Search for the cell housing the specified text and yield its (x, y) center coordinate. 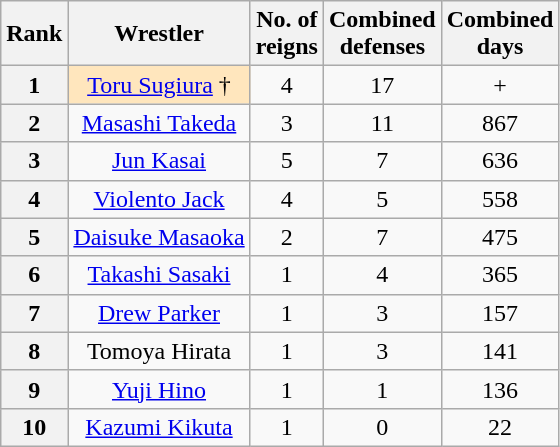
Violento Jack (159, 199)
Kazumi Kikuta (159, 427)
22 (500, 427)
11 (382, 123)
365 (500, 275)
8 (34, 351)
Masashi Takeda (159, 123)
Jun Kasai (159, 161)
Drew Parker (159, 313)
475 (500, 237)
Combineddays (500, 34)
Yuji Hino (159, 389)
6 (34, 275)
Rank (34, 34)
Wrestler (159, 34)
141 (500, 351)
10 (34, 427)
17 (382, 85)
Toru Sugiura † (159, 85)
Takashi Sasaki (159, 275)
136 (500, 389)
+ (500, 85)
No. ofreigns (286, 34)
0 (382, 427)
Combineddefenses (382, 34)
157 (500, 313)
558 (500, 199)
867 (500, 123)
9 (34, 389)
Tomoya Hirata (159, 351)
Daisuke Masaoka (159, 237)
636 (500, 161)
